From the cell containing the given text, extract its center point as (x, y) coordinate. 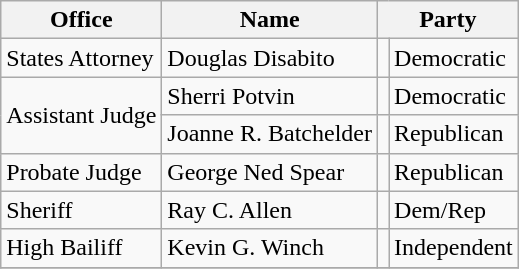
Party (448, 20)
Douglas Disabito (270, 58)
Dem/Rep (454, 210)
George Ned Spear (270, 172)
States Attorney (82, 58)
Assistant Judge (82, 115)
Office (82, 20)
Ray C. Allen (270, 210)
Sherri Potvin (270, 96)
Joanne R. Batchelder (270, 134)
Sheriff (82, 210)
Probate Judge (82, 172)
Name (270, 20)
Kevin G. Winch (270, 248)
Independent (454, 248)
High Bailiff (82, 248)
